Capture the cell that displays the provided text and extract its (X, Y) central coordinate. 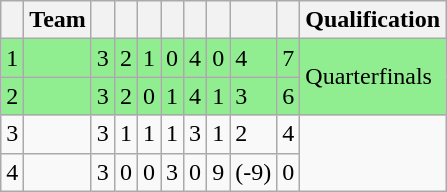
7 (288, 58)
(-9) (254, 172)
Team (58, 20)
Quarterfinals (373, 77)
6 (288, 96)
9 (218, 172)
Qualification (373, 20)
